Search for the cell housing the specified text and yield its (X, Y) center coordinate. 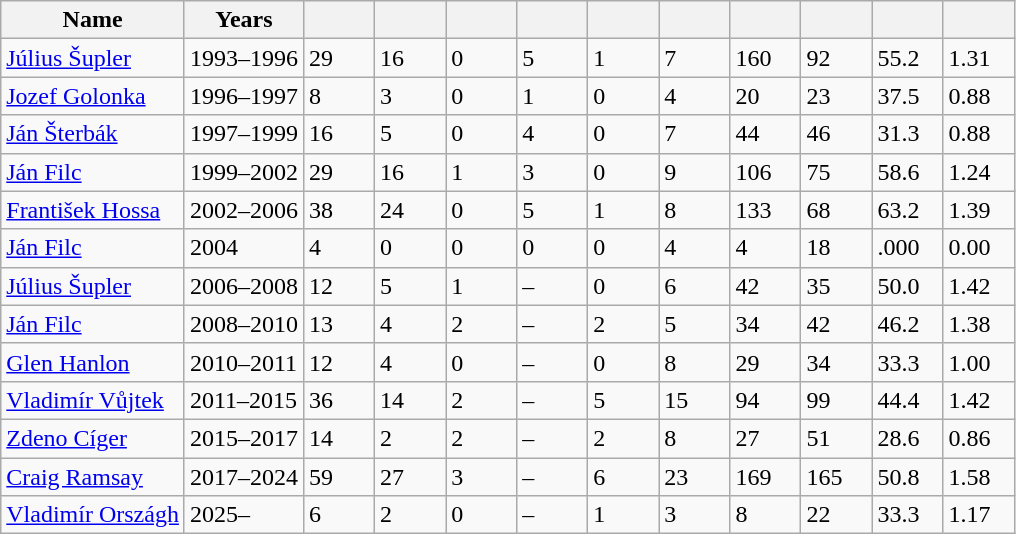
Ján Šterbák (93, 134)
44.4 (908, 400)
22 (836, 515)
75 (836, 172)
31.3 (908, 134)
44 (766, 134)
2002–2006 (244, 210)
1.31 (978, 58)
63.2 (908, 210)
36 (338, 400)
46.2 (908, 324)
1997–1999 (244, 134)
2011–2015 (244, 400)
1.00 (978, 362)
0.00 (978, 248)
Jozef Golonka (93, 96)
15 (694, 400)
9 (694, 172)
20 (766, 96)
1.24 (978, 172)
37.5 (908, 96)
51 (836, 438)
46 (836, 134)
133 (766, 210)
2008–2010 (244, 324)
1.17 (978, 515)
28.6 (908, 438)
Glen Hanlon (93, 362)
18 (836, 248)
38 (338, 210)
2010–2011 (244, 362)
68 (836, 210)
1.58 (978, 477)
.000 (908, 248)
59 (338, 477)
Vladimír Vůjtek (93, 400)
2006–2008 (244, 286)
94 (766, 400)
165 (836, 477)
99 (836, 400)
35 (836, 286)
Name (93, 20)
50.8 (908, 477)
13 (338, 324)
2015–2017 (244, 438)
2025– (244, 515)
24 (410, 210)
55.2 (908, 58)
92 (836, 58)
1996–1997 (244, 96)
1.38 (978, 324)
Zdeno Cíger (93, 438)
50.0 (908, 286)
160 (766, 58)
Craig Ramsay (93, 477)
2017–2024 (244, 477)
Years (244, 20)
0.86 (978, 438)
Vladimír Országh (93, 515)
106 (766, 172)
1999–2002 (244, 172)
2004 (244, 248)
František Hossa (93, 210)
58.6 (908, 172)
169 (766, 477)
1993–1996 (244, 58)
1.39 (978, 210)
